Find where the given text appears and provide that cell's center as (x, y) coordinate. 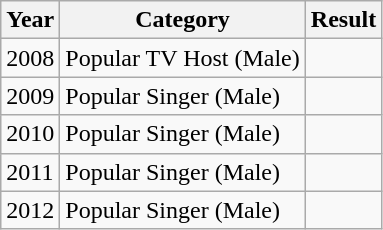
Category (182, 20)
2012 (30, 210)
2011 (30, 172)
Result (343, 20)
Popular TV Host (Male) (182, 58)
2009 (30, 96)
2008 (30, 58)
2010 (30, 134)
Year (30, 20)
